Extract the (x, y) coordinate from the center of the cell holding the provided text.  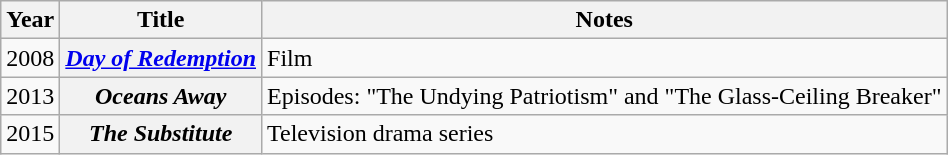
Television drama series (604, 134)
Episodes: "The Undying Patriotism" and "The Glass-Ceiling Breaker" (604, 96)
Title (161, 20)
Oceans Away (161, 96)
Day of Redemption (161, 58)
2013 (30, 96)
Year (30, 20)
The Substitute (161, 134)
Film (604, 58)
Notes (604, 20)
2008 (30, 58)
2015 (30, 134)
